Determine the [X, Y] coordinate at the center of the cell enclosing the given text.  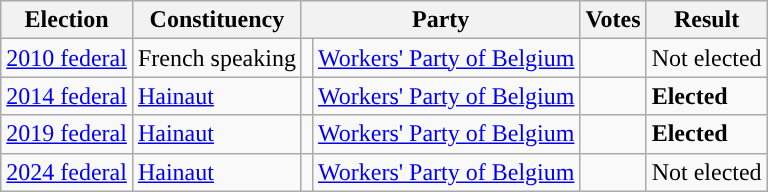
Election [67, 20]
2014 federal [67, 96]
French speaking [216, 58]
Votes [613, 20]
Party [440, 20]
Result [706, 20]
Constituency [216, 20]
2024 federal [67, 172]
2019 federal [67, 134]
2010 federal [67, 58]
